Extract the (x, y) coordinate from the center of the cell holding the provided text.  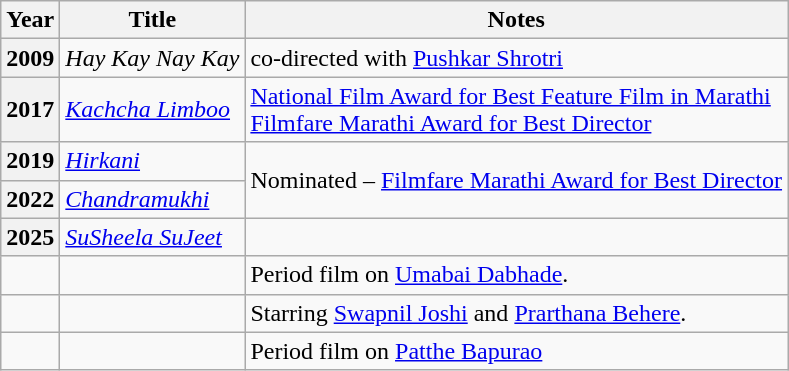
Year (30, 20)
Kachcha Limboo (152, 110)
2019 (30, 161)
Period film on Patthe Bapurao (516, 351)
Starring Swapnil Joshi and Prarthana Behere. (516, 313)
2025 (30, 237)
2009 (30, 58)
Hay Kay Nay Kay (152, 58)
co-directed with Pushkar Shrotri (516, 58)
SuSheela SuJeet (152, 237)
Chandramukhi (152, 199)
Period film on Umabai Dabhade. (516, 275)
2022 (30, 199)
Title (152, 20)
2017 (30, 110)
Nominated – Filmfare Marathi Award for Best Director (516, 180)
National Film Award for Best Feature Film in MarathiFilmfare Marathi Award for Best Director (516, 110)
Notes (516, 20)
Hirkani (152, 161)
